From the cell containing the given text, extract its center point as [X, Y] coordinate. 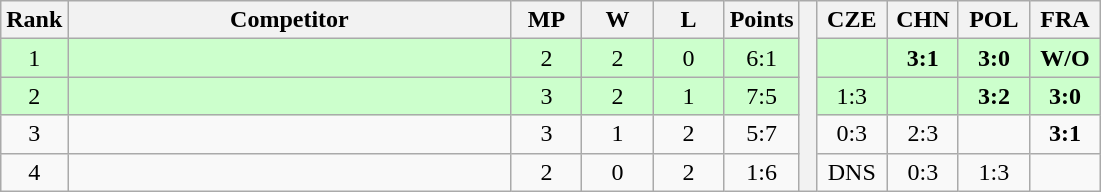
CHN [922, 20]
Rank [34, 20]
W/O [1064, 58]
W [618, 20]
Points [762, 20]
MP [546, 20]
1:6 [762, 172]
CZE [852, 20]
DNS [852, 172]
5:7 [762, 134]
2:3 [922, 134]
POL [994, 20]
FRA [1064, 20]
6:1 [762, 58]
L [688, 20]
4 [34, 172]
Competitor [290, 20]
7:5 [762, 96]
3:2 [994, 96]
